Provide the (X, Y) coordinate of the cell's center where the given text is located.  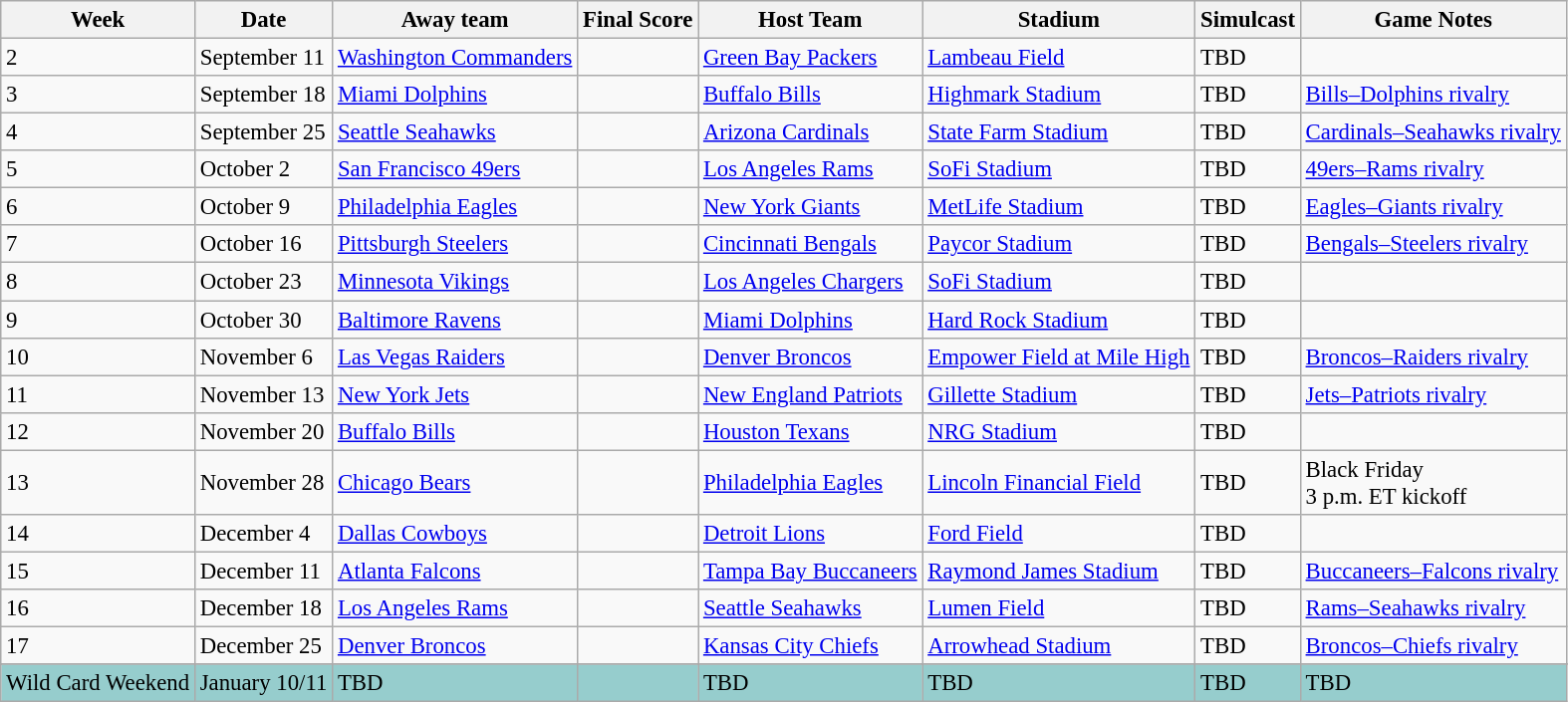
7 (98, 244)
September 25 (263, 132)
Hard Rock Stadium (1059, 320)
Cincinnati Bengals (811, 244)
Lambeau Field (1059, 58)
New York Giants (811, 207)
Wild Card Weekend (98, 683)
January 10/11 (263, 683)
Los Angeles Chargers (811, 282)
Atlanta Falcons (455, 571)
Tampa Bay Buccaneers (811, 571)
Black Friday3 p.m. ET kickoff (1433, 482)
Host Team (811, 20)
10 (98, 356)
3 (98, 95)
October 23 (263, 282)
4 (98, 132)
NRG Stadium (1059, 431)
MetLife Stadium (1059, 207)
December 18 (263, 608)
December 25 (263, 645)
12 (98, 431)
October 30 (263, 320)
October 16 (263, 244)
October 2 (263, 169)
Cardinals–Seahawks rivalry (1433, 132)
Buccaneers–Falcons rivalry (1433, 571)
November 20 (263, 431)
State Farm Stadium (1059, 132)
6 (98, 207)
Las Vegas Raiders (455, 356)
Lumen Field (1059, 608)
December 4 (263, 534)
Pittsburgh Steelers (455, 244)
Bills–Dolphins rivalry (1433, 95)
13 (98, 482)
Eagles–Giants rivalry (1433, 207)
Lincoln Financial Field (1059, 482)
Washington Commanders (455, 58)
Game Notes (1433, 20)
14 (98, 534)
Chicago Bears (455, 482)
New York Jets (455, 394)
Stadium (1059, 20)
Simulcast (1248, 20)
17 (98, 645)
Away team (455, 20)
8 (98, 282)
49ers–Rams rivalry (1433, 169)
October 9 (263, 207)
9 (98, 320)
Date (263, 20)
September 18 (263, 95)
Week (98, 20)
Kansas City Chiefs (811, 645)
Green Bay Packers (811, 58)
Minnesota Vikings (455, 282)
Broncos–Chiefs rivalry (1433, 645)
Jets–Patriots rivalry (1433, 394)
Rams–Seahawks rivalry (1433, 608)
December 11 (263, 571)
Final Score (638, 20)
Houston Texans (811, 431)
San Francisco 49ers (455, 169)
Detroit Lions (811, 534)
Dallas Cowboys (455, 534)
November 28 (263, 482)
September 11 (263, 58)
November 6 (263, 356)
Empower Field at Mile High (1059, 356)
16 (98, 608)
2 (98, 58)
Paycor Stadium (1059, 244)
15 (98, 571)
Broncos–Raiders rivalry (1433, 356)
11 (98, 394)
Bengals–Steelers rivalry (1433, 244)
Highmark Stadium (1059, 95)
Gillette Stadium (1059, 394)
5 (98, 169)
Ford Field (1059, 534)
New England Patriots (811, 394)
Baltimore Ravens (455, 320)
Arrowhead Stadium (1059, 645)
November 13 (263, 394)
Raymond James Stadium (1059, 571)
Arizona Cardinals (811, 132)
